Pinpoint the cell where the given text exists, returning its (X, Y) midpoint coordinate. 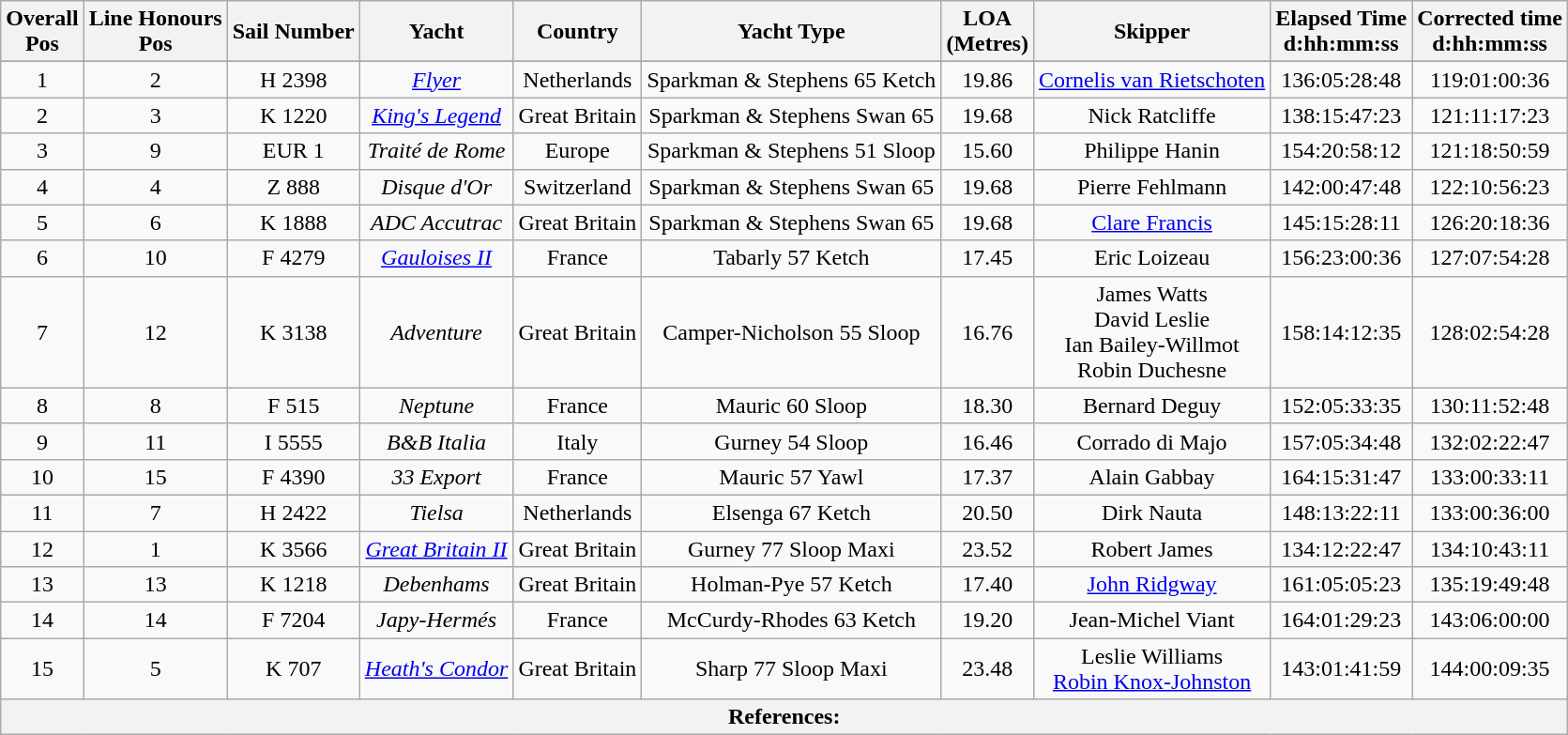
Holman-Pye 57 Ketch (792, 585)
132:02:22:47 (1490, 441)
138:15:47:23 (1342, 115)
Z 888 (293, 187)
23.52 (987, 549)
Elapsed Timed:hh:mm:ss (1342, 32)
133:00:36:00 (1490, 513)
References: (784, 717)
Robert James (1151, 549)
121:11:17:23 (1490, 115)
15.60 (987, 151)
John Ridgway (1151, 585)
Japy-Hermés (436, 620)
157:05:34:48 (1342, 441)
164:01:29:23 (1342, 620)
Italy (578, 441)
Mauric 60 Sloop (792, 406)
Corrado di Majo (1151, 441)
James Watts David Leslie Ian Bailey-Willmot Robin Duchesne (1151, 332)
20.50 (987, 513)
154:20:58:12 (1342, 151)
133:00:33:11 (1490, 477)
Gauloises II (436, 258)
130:11:52:48 (1490, 406)
F 515 (293, 406)
18.30 (987, 406)
Skipper (1151, 32)
ADC Accutrac (436, 222)
Sparkman & Stephens 51 Sloop (792, 151)
152:05:33:35 (1342, 406)
23.48 (987, 668)
Mauric 57 Yawl (792, 477)
164:15:31:47 (1342, 477)
EUR 1 (293, 151)
Jean-Michel Viant (1151, 620)
F 7204 (293, 620)
16.76 (987, 332)
Overall Pos (42, 32)
119:01:00:36 (1490, 80)
158:14:12:35 (1342, 332)
Alain Gabbay (1151, 477)
Flyer (436, 80)
143:01:41:59 (1342, 668)
Gurney 54 Sloop (792, 441)
Sail Number (293, 32)
145:15:28:11 (1342, 222)
142:00:47:48 (1342, 187)
Traité de Rome (436, 151)
Line Honours Pos (156, 32)
K 1220 (293, 115)
McCurdy-Rhodes 63 Ketch (792, 620)
Heath's Condor (436, 668)
Bernard Deguy (1151, 406)
Country (578, 32)
King's Legend (436, 115)
128:02:54:28 (1490, 332)
17.45 (987, 258)
136:05:28:48 (1342, 80)
16.46 (987, 441)
122:10:56:23 (1490, 187)
127:07:54:28 (1490, 258)
K 707 (293, 668)
Gurney 77 Sloop Maxi (792, 549)
K 3566 (293, 549)
Yacht (436, 32)
Adventure (436, 332)
134:12:22:47 (1342, 549)
F 4390 (293, 477)
19.20 (987, 620)
F 4279 (293, 258)
144:00:09:35 (1490, 668)
Leslie Williams Robin Knox-Johnston (1151, 668)
121:18:50:59 (1490, 151)
Sparkman & Stephens 65 Ketch (792, 80)
K 3138 (293, 332)
Clare Francis (1151, 222)
17.37 (987, 477)
Corrected time d:hh:mm:ss (1490, 32)
156:23:00:36 (1342, 258)
I 5555 (293, 441)
Philippe Hanin (1151, 151)
161:05:05:23 (1342, 585)
Tabarly 57 Ketch (792, 258)
17.40 (987, 585)
K 1218 (293, 585)
Neptune (436, 406)
H 2422 (293, 513)
Tielsa (436, 513)
Debenhams (436, 585)
H 2398 (293, 80)
Elsenga 67 Ketch (792, 513)
134:10:43:11 (1490, 549)
Pierre Fehlmann (1151, 187)
148:13:22:11 (1342, 513)
Dirk Nauta (1151, 513)
Camper-Nicholson 55 Sloop (792, 332)
K 1888 (293, 222)
143:06:00:00 (1490, 620)
Nick Ratcliffe (1151, 115)
Great Britain II (436, 549)
Cornelis van Rietschoten (1151, 80)
Disque d'Or (436, 187)
Europe (578, 151)
33 Export (436, 477)
Switzerland (578, 187)
135:19:49:48 (1490, 585)
LOA(Metres) (987, 32)
Eric Loizeau (1151, 258)
B&B Italia (436, 441)
126:20:18:36 (1490, 222)
Yacht Type (792, 32)
Sharp 77 Sloop Maxi (792, 668)
19.86 (987, 80)
